Extract the (X, Y) coordinate from the center of the cell holding the provided text.  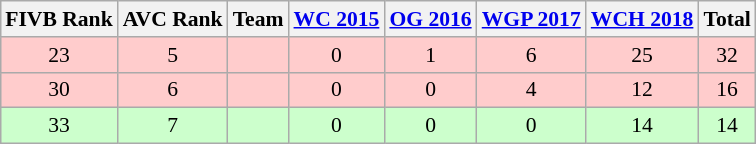
WC 2015 (337, 19)
WCH 2018 (642, 19)
WGP 2017 (532, 19)
5 (173, 55)
16 (726, 90)
OG 2016 (430, 19)
Total (726, 19)
1 (430, 55)
33 (58, 126)
23 (58, 55)
4 (532, 90)
FIVB Rank (58, 19)
30 (58, 90)
Team (258, 19)
32 (726, 55)
12 (642, 90)
25 (642, 55)
AVC Rank (173, 19)
7 (173, 126)
